Scan for the cell matching the given text and deliver its [X, Y] coordinate at center. 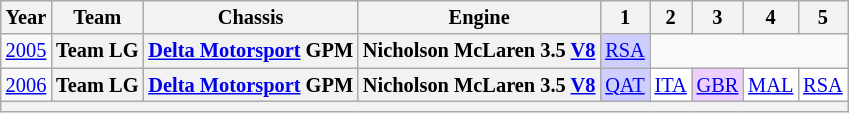
QAT [624, 85]
2 [671, 17]
2006 [26, 85]
Chassis [250, 17]
Team [97, 17]
2005 [26, 51]
1 [624, 17]
3 [718, 17]
ITA [671, 85]
MAL [770, 85]
GBR [718, 85]
4 [770, 17]
5 [822, 17]
Engine [479, 17]
Year [26, 17]
